Output the (x, y) coordinate of the center of the cell containing the given text.  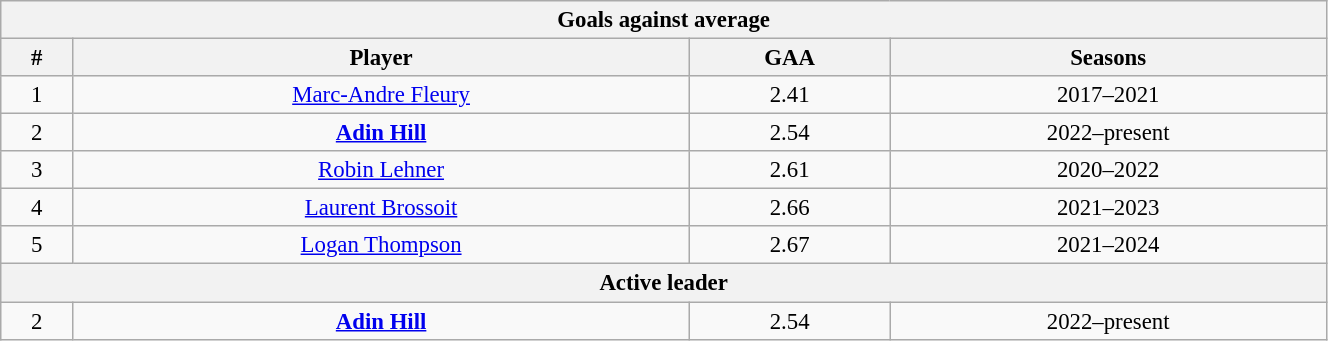
3 (37, 170)
2.61 (789, 170)
2021–2024 (1108, 245)
Player (382, 58)
4 (37, 208)
Goals against average (664, 20)
2.67 (789, 245)
Robin Lehner (382, 170)
2.66 (789, 208)
2021–2023 (1108, 208)
5 (37, 245)
2.41 (789, 95)
Seasons (1108, 58)
# (37, 58)
Logan Thompson (382, 245)
GAA (789, 58)
Laurent Brossoit (382, 208)
Marc-Andre Fleury (382, 95)
Active leader (664, 283)
1 (37, 95)
2020–2022 (1108, 170)
2017–2021 (1108, 95)
